Search for the cell housing the specified text and yield its [X, Y] center coordinate. 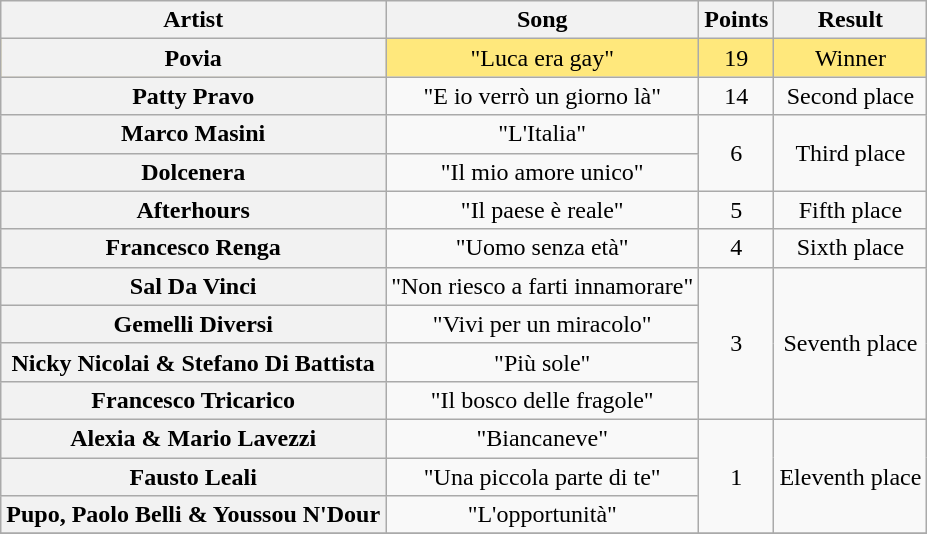
Patty Pravo [194, 96]
Fifth place [850, 210]
"Una piccola parte di te" [542, 477]
4 [736, 248]
Song [542, 20]
"Il paese è reale" [542, 210]
"L'opportunità" [542, 515]
Povia [194, 58]
Fausto Leali [194, 477]
"Uomo senza età" [542, 248]
"Non riesco a farti innamorare" [542, 286]
"Il bosco delle fragole" [542, 400]
3 [736, 343]
"E io verrò un giorno là" [542, 96]
Seventh place [850, 343]
Eleventh place [850, 476]
Francesco Tricarico [194, 400]
19 [736, 58]
Gemelli Diversi [194, 324]
6 [736, 153]
"Luca era gay" [542, 58]
1 [736, 476]
Afterhours [194, 210]
Alexia & Mario Lavezzi [194, 438]
14 [736, 96]
Second place [850, 96]
Winner [850, 58]
"Il mio amore unico" [542, 172]
Marco Masini [194, 134]
Artist [194, 20]
Points [736, 20]
Nicky Nicolai & Stefano Di Battista [194, 362]
Sal Da Vinci [194, 286]
Sixth place [850, 248]
Pupo, Paolo Belli & Youssou N'Dour [194, 515]
"L'Italia" [542, 134]
Third place [850, 153]
"Biancaneve" [542, 438]
Francesco Renga [194, 248]
5 [736, 210]
"Vivi per un miracolo" [542, 324]
Dolcenera [194, 172]
Result [850, 20]
"Più sole" [542, 362]
